Return the [x, y] coordinate for the center point of the cell that contains the specified text.  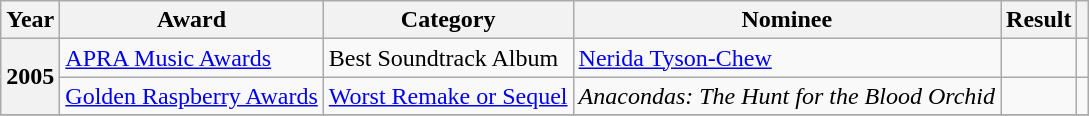
Worst Remake or Sequel [448, 96]
Award [192, 20]
Nominee [786, 20]
Category [448, 20]
Year [30, 20]
Result [1039, 20]
APRA Music Awards [192, 58]
Best Soundtrack Album [448, 58]
Anacondas: The Hunt for the Blood Orchid [786, 96]
2005 [30, 77]
Golden Raspberry Awards [192, 96]
Nerida Tyson-Chew [786, 58]
